Output the (x, y) coordinate of the center of the cell containing the given text.  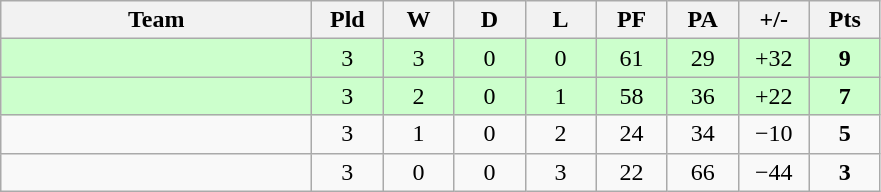
9 (844, 58)
Team (156, 20)
24 (632, 134)
−44 (774, 172)
+22 (774, 96)
D (490, 20)
L (560, 20)
22 (632, 172)
66 (702, 172)
PF (632, 20)
5 (844, 134)
Pld (348, 20)
+/- (774, 20)
34 (702, 134)
58 (632, 96)
−10 (774, 134)
+32 (774, 58)
29 (702, 58)
PA (702, 20)
7 (844, 96)
W (418, 20)
36 (702, 96)
61 (632, 58)
Pts (844, 20)
